Provide the [x, y] coordinate of the cell's center where the given text is located.  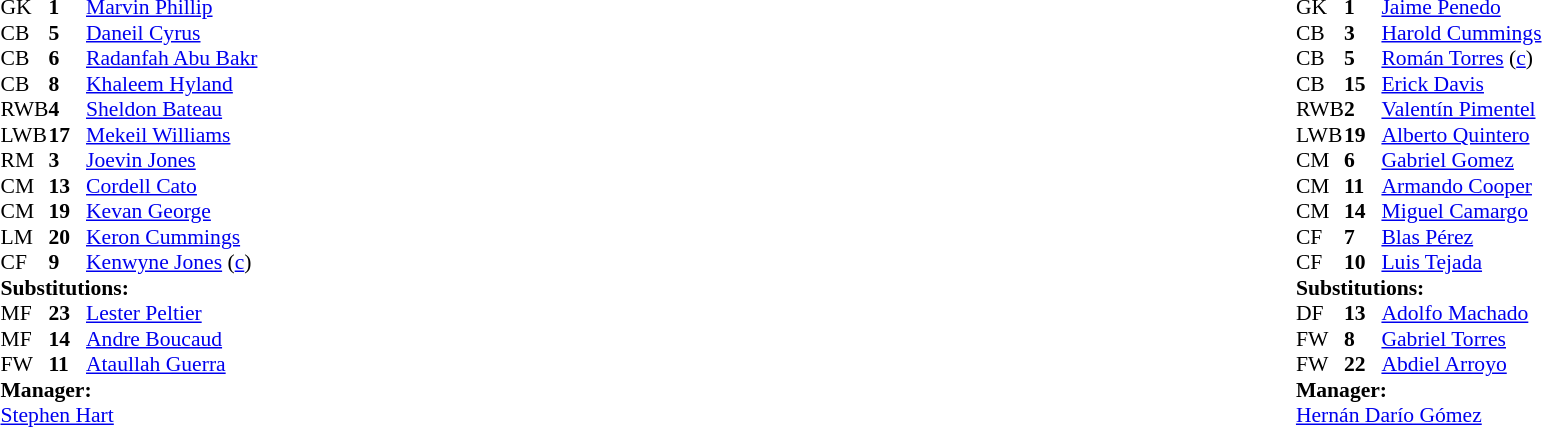
Luis Tejada [1461, 263]
2 [1363, 109]
9 [67, 263]
Alberto Quintero [1461, 135]
Armando Cooper [1461, 186]
Román Torres (c) [1461, 59]
7 [1363, 237]
Andre Boucaud [172, 339]
DF [1320, 313]
Daneil Cyrus [172, 33]
15 [1363, 84]
Ataullah Guerra [172, 365]
Gabriel Gomez [1461, 161]
Kenwyne Jones (c) [172, 263]
Mekeil Williams [172, 135]
Kevan George [172, 211]
Adolfo Machado [1461, 313]
20 [67, 237]
Joevin Jones [172, 161]
Valentín Pimentel [1461, 109]
23 [67, 313]
17 [67, 135]
22 [1363, 365]
Sheldon Bateau [172, 109]
Abdiel Arroyo [1461, 365]
LM [24, 237]
Lester Peltier [172, 313]
Blas Pérez [1461, 237]
Keron Cummings [172, 237]
Gabriel Torres [1461, 339]
Miguel Camargo [1461, 211]
Cordell Cato [172, 186]
Khaleem Hyland [172, 84]
Radanfah Abu Bakr [172, 59]
RM [24, 161]
4 [67, 109]
10 [1363, 263]
Erick Davis [1461, 84]
Harold Cummings [1461, 33]
